Provide the (X, Y) coordinate of the cell's center where the given text is located.  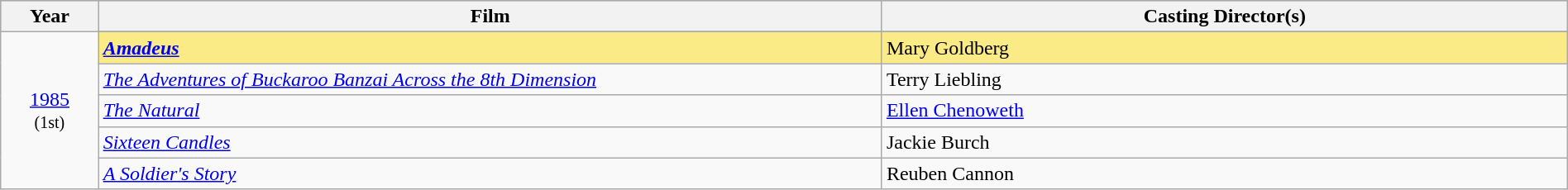
Amadeus (490, 48)
Ellen Chenoweth (1224, 111)
1985(1st) (50, 111)
Terry Liebling (1224, 79)
A Soldier's Story (490, 173)
The Natural (490, 111)
Casting Director(s) (1224, 17)
Mary Goldberg (1224, 48)
Sixteen Candles (490, 142)
Film (490, 17)
Jackie Burch (1224, 142)
Reuben Cannon (1224, 173)
Year (50, 17)
The Adventures of Buckaroo Banzai Across the 8th Dimension (490, 79)
